Find where the given text appears and provide that cell's center as (x, y) coordinate. 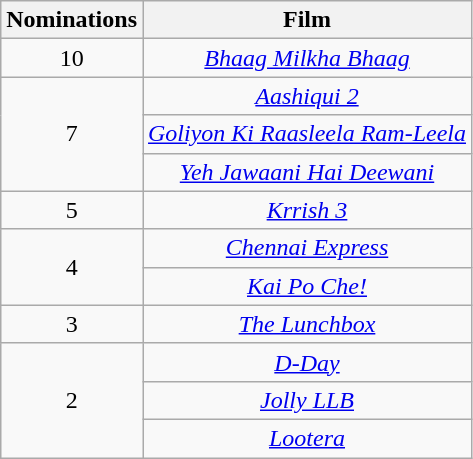
5 (72, 210)
2 (72, 400)
Krrish 3 (306, 210)
Jolly LLB (306, 400)
Lootera (306, 438)
10 (72, 58)
Nominations (72, 20)
Goliyon Ki Raasleela Ram-Leela (306, 134)
Chennai Express (306, 248)
4 (72, 267)
3 (72, 324)
Bhaag Milkha Bhaag (306, 58)
Film (306, 20)
D-Day (306, 362)
Aashiqui 2 (306, 96)
Kai Po Che! (306, 286)
The Lunchbox (306, 324)
Yeh Jawaani Hai Deewani (306, 172)
7 (72, 134)
